Output the [x, y] coordinate of the center of the cell containing the given text.  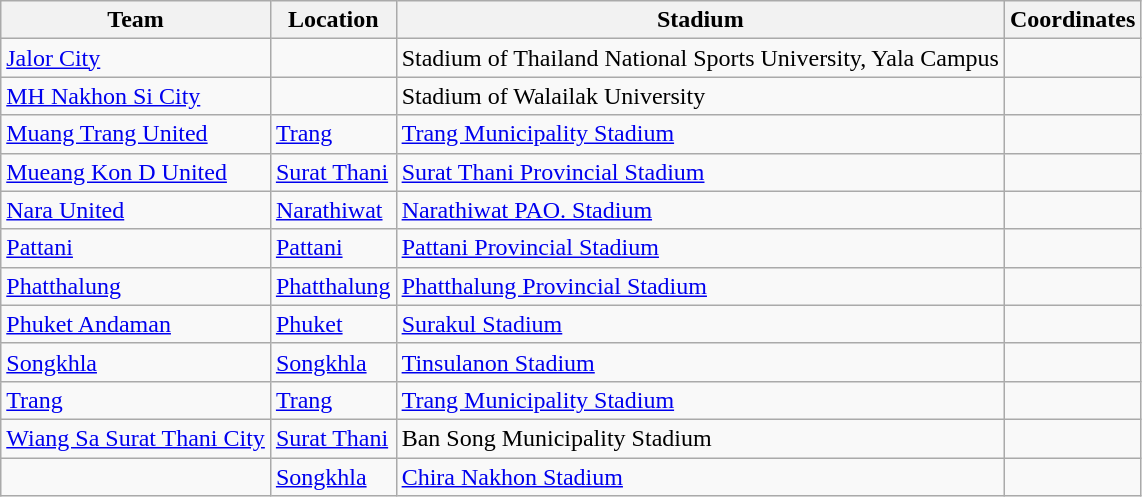
Coordinates [1072, 20]
Surakul Stadium [700, 324]
Wiang Sa Surat Thani City [136, 438]
Ban Song Municipality Stadium [700, 438]
Muang Trang United [136, 134]
Pattani Provincial Stadium [700, 248]
Stadium of Thailand National Sports University, Yala Campus [700, 58]
Jalor City [136, 58]
Surat Thani Provincial Stadium [700, 172]
Narathiwat PAO. Stadium [700, 210]
MH Nakhon Si City [136, 96]
Location [333, 20]
Team [136, 20]
Stadium [700, 20]
Nara United [136, 210]
Phatthalung Provincial Stadium [700, 286]
Phuket Andaman [136, 324]
Narathiwat [333, 210]
Phuket [333, 324]
Chira Nakhon Stadium [700, 477]
Mueang Kon D United [136, 172]
Stadium of Walailak University [700, 96]
Tinsulanon Stadium [700, 362]
